Locate the cell with the specified text and output its (x, y) center coordinate. 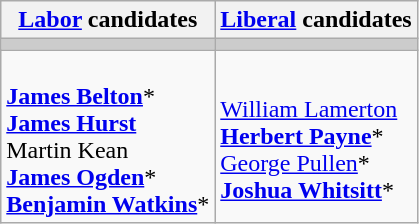
Liberal candidates (316, 20)
James Belton* James Hurst Martin Kean James Ogden* Benjamin Watkins* (108, 136)
Labor candidates (108, 20)
William Lamerton Herbert Payne* George Pullen* Joshua Whitsitt* (316, 136)
